From the cell containing the given text, extract its center point as [X, Y] coordinate. 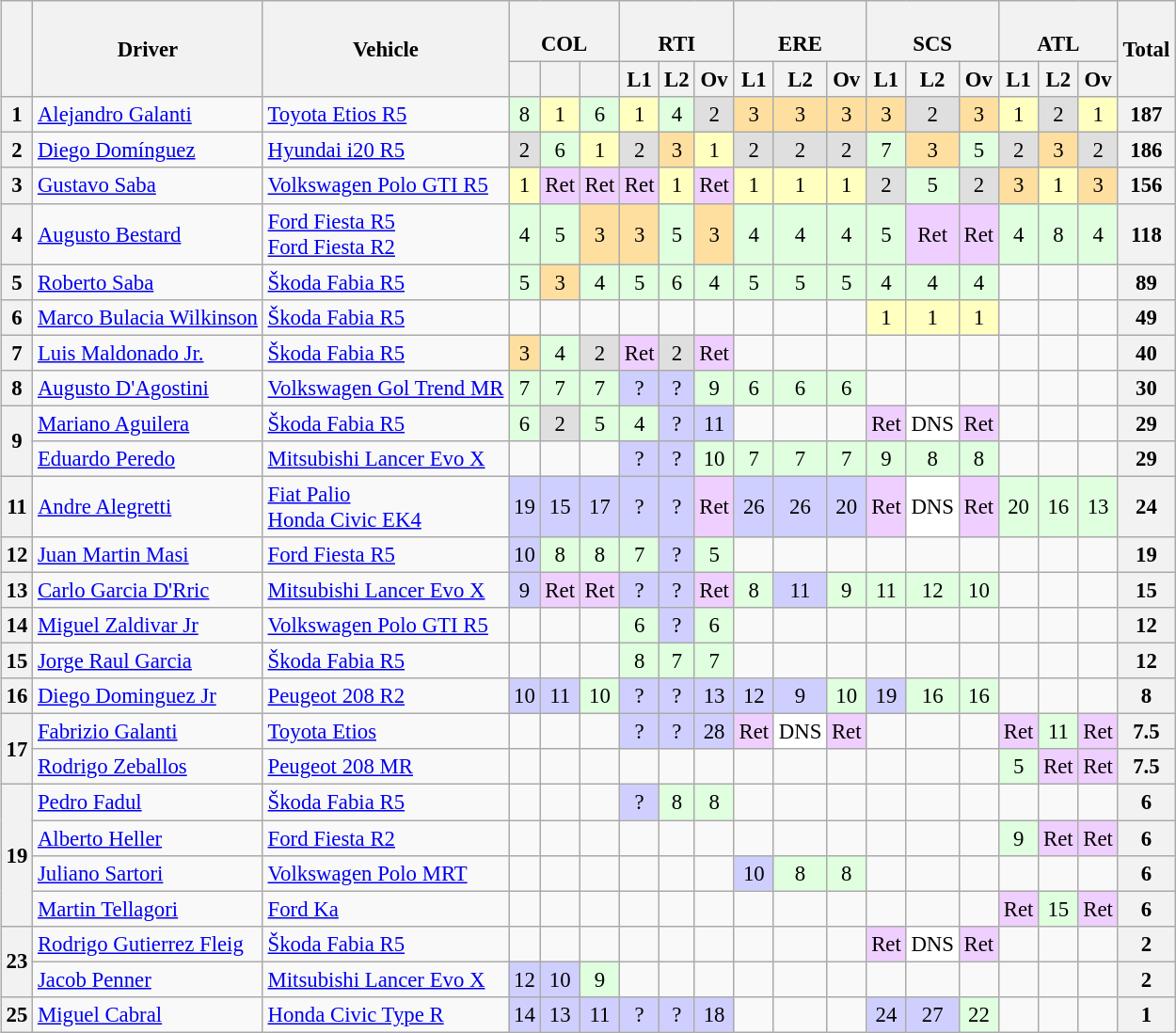
Pedro Fadul [149, 803]
22 [978, 1014]
Hyundai i20 R5 [386, 151]
Miguel Zaldivar Jr [149, 626]
Peugeot 208 R2 [386, 696]
Miguel Cabral [149, 1014]
Jacob Penner [149, 979]
25 [17, 1014]
Total [1146, 49]
Diego Domínguez [149, 151]
118 [1146, 233]
Alberto Heller [149, 838]
ATL [1057, 32]
Fiat Palio Honda Civic EK4 [386, 506]
Augusto Bestard [149, 233]
27 [932, 1014]
Volkswagen Gol Trend MR [386, 388]
Juan Martin Masi [149, 555]
SCS [933, 32]
Luis Maldonado Jr. [149, 353]
89 [1146, 282]
Rodrigo Gutierrez Fleig [149, 944]
18 [714, 1014]
Eduardo Peredo [149, 459]
Ford Ka [386, 909]
Marco Bulacia Wilkinson [149, 317]
40 [1146, 353]
Toyota Etios [386, 732]
Martin Tellagori [149, 909]
Honda Civic Type R [386, 1014]
Ford Fiesta R5 Ford Fiesta R2 [386, 233]
Gustavo Saba [149, 185]
COL [564, 32]
23 [17, 961]
49 [1146, 317]
Augusto D'Agostini [149, 388]
187 [1146, 115]
Juliano Sartori [149, 873]
Vehicle [386, 49]
30 [1146, 388]
RTI [677, 32]
Roberto Saba [149, 282]
Andre Alegretti [149, 506]
Diego Dominguez Jr [149, 696]
Fabrizio Galanti [149, 732]
186 [1146, 151]
Rodrigo Zeballos [149, 767]
Mariano Aguilera [149, 423]
Driver [149, 49]
Volkswagen Polo MRT [386, 873]
ERE [800, 32]
Jorge Raul Garcia [149, 661]
Carlo Garcia D'Rric [149, 590]
Toyota Etios R5 [386, 115]
Peugeot 208 MR [386, 767]
Ford Fiesta R2 [386, 838]
28 [714, 732]
Alejandro Galanti [149, 115]
156 [1146, 185]
Ford Fiesta R5 [386, 555]
